Extract the [X, Y] coordinate from the center of the cell holding the provided text.  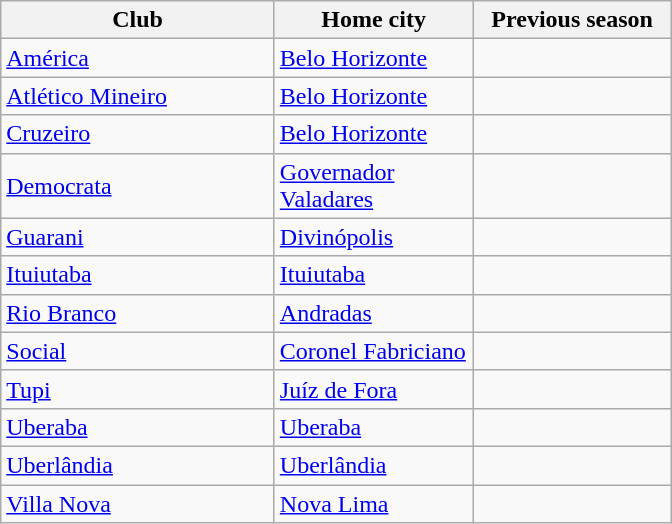
Home city [374, 20]
Democrata [138, 186]
Social [138, 351]
Governador Valadares [374, 186]
Villa Nova [138, 503]
Guarani [138, 237]
América [138, 58]
Club [138, 20]
Andradas [374, 313]
Cruzeiro [138, 134]
Tupi [138, 389]
Atlético Mineiro [138, 96]
Previous season [572, 20]
Rio Branco [138, 313]
Juíz de Fora [374, 389]
Divinópolis [374, 237]
Nova Lima [374, 503]
Coronel Fabriciano [374, 351]
